Capture the cell that displays the provided text and extract its [X, Y] central coordinate. 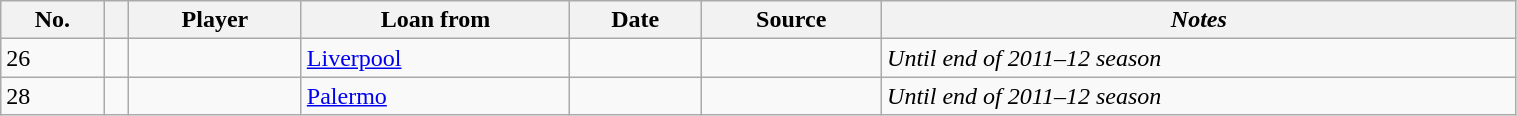
Liverpool [435, 58]
28 [52, 96]
Player [216, 20]
Notes [1199, 20]
Loan from [435, 20]
Source [792, 20]
26 [52, 58]
Date [636, 20]
No. [52, 20]
Palermo [435, 96]
